Locate the cell with the specified text and output its (X, Y) center coordinate. 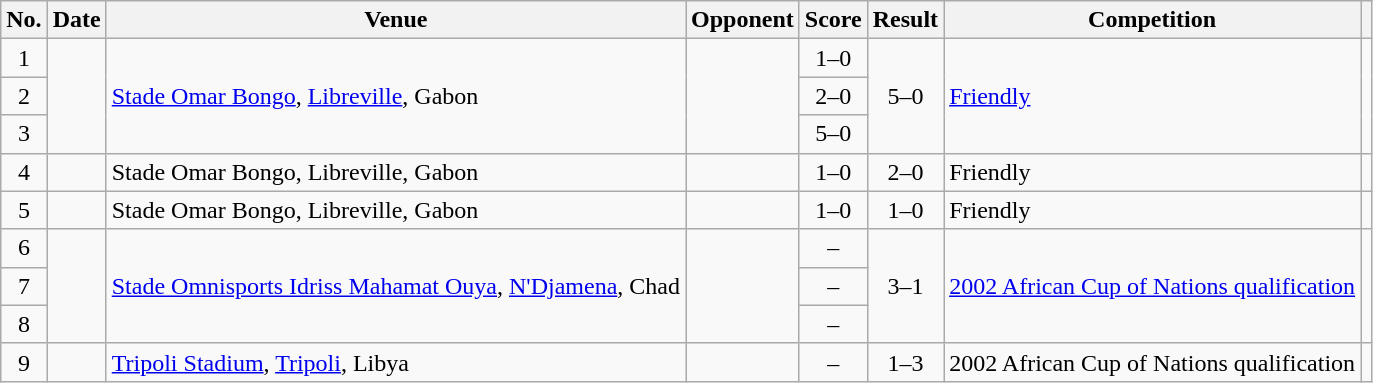
3 (24, 134)
Competition (1152, 20)
Tripoli Stadium, Tripoli, Libya (396, 362)
Date (76, 20)
5 (24, 210)
9 (24, 362)
8 (24, 324)
Opponent (743, 20)
3–1 (905, 286)
1 (24, 58)
Result (905, 20)
6 (24, 248)
2 (24, 96)
1–3 (905, 362)
Stade Omnisports Idriss Mahamat Ouya, N'Djamena, Chad (396, 286)
7 (24, 286)
No. (24, 20)
Score (833, 20)
Venue (396, 20)
4 (24, 172)
